Determine the (X, Y) coordinate at the center of the cell enclosing the given text.  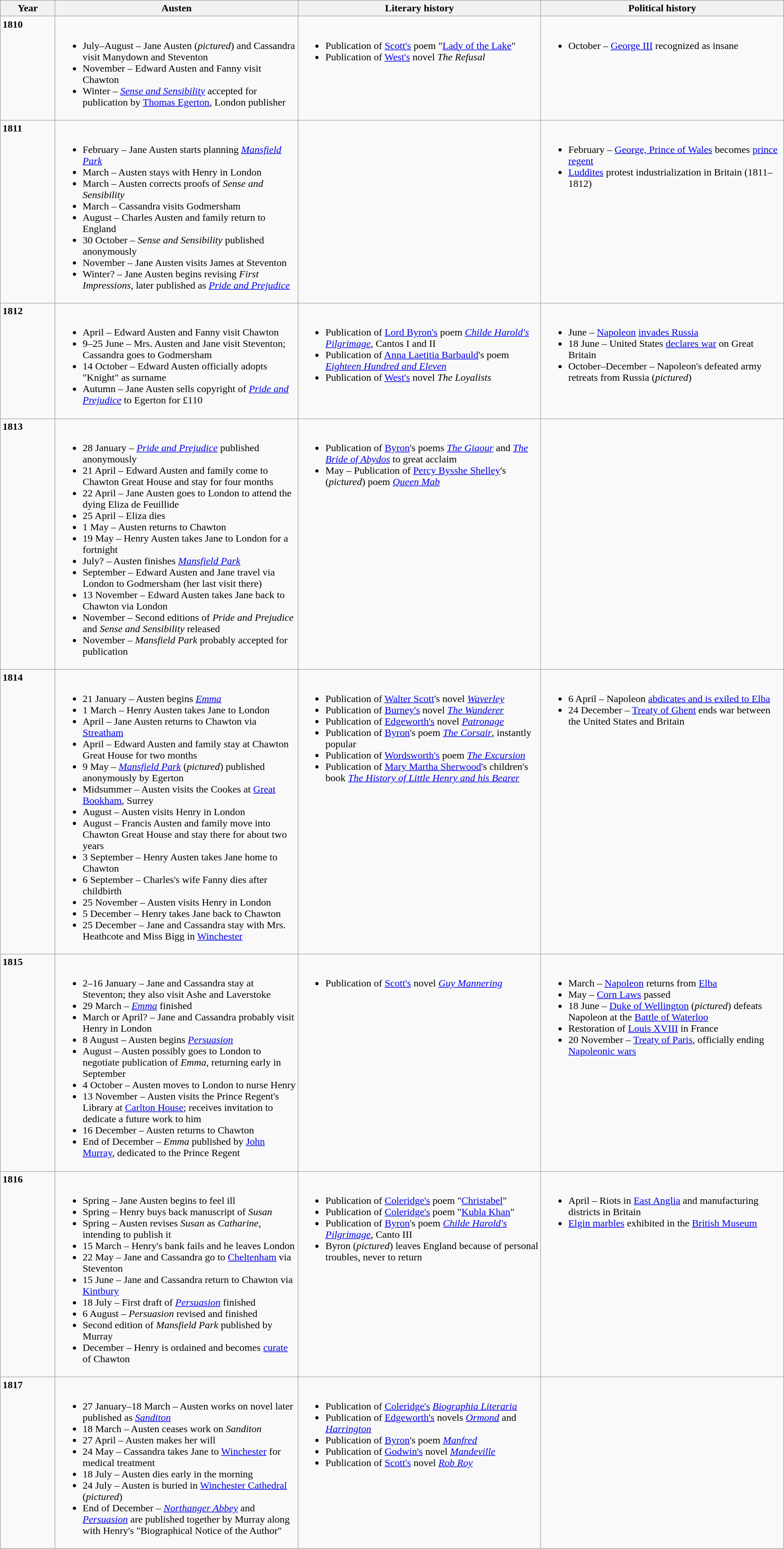
Publication of Byron's poems The Giaour and The Bride of Abydos to great acclaimMay – Publication of Percy Bysshe Shelley's (pictured) poem Queen Mab (420, 544)
1815 (28, 1063)
1810 (28, 68)
1814 (28, 812)
6 April – Napoleon abdicates and is exiled to Elba24 December – Treaty of Ghent ends war between the United States and Britain (662, 812)
February – George, Prince of Wales becomes prince regentLuddites protest industrialization in Britain (1811–1812) (662, 212)
Publication of Scott's poem "Lady of the Lake"Publication of West's novel The Refusal (420, 68)
Publication of Scott's novel Guy Mannering (420, 1063)
Austen (177, 8)
1813 (28, 544)
1812 (28, 361)
1816 (28, 1274)
1817 (28, 1463)
Year (28, 8)
1811 (28, 212)
April – Riots in East Anglia and manufacturing districts in BritainElgin marbles exhibited in the British Museum (662, 1274)
Literary history (420, 8)
Political history (662, 8)
October – George III recognized as insane (662, 68)
